Identify which cell holds the provided text, then report its [X, Y] central coordinate. 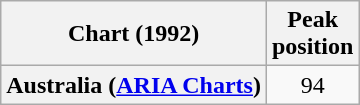
Peakposition [312, 34]
94 [312, 85]
Australia (ARIA Charts) [134, 85]
Chart (1992) [134, 34]
